Extract the (x, y) coordinate from the center of the cell holding the provided text.  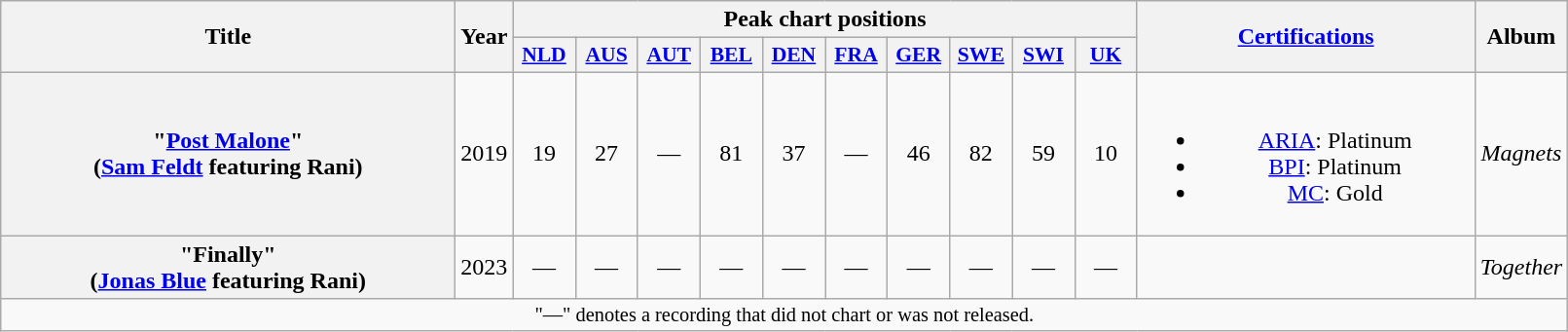
27 (606, 154)
NLD (544, 55)
10 (1106, 154)
UK (1106, 55)
Album (1521, 37)
DEN (793, 55)
"—" denotes a recording that did not chart or was not released. (784, 315)
Peak chart positions (825, 19)
59 (1043, 154)
Magnets (1521, 154)
82 (981, 154)
2023 (485, 267)
Certifications (1306, 37)
BEL (731, 55)
GER (919, 55)
2019 (485, 154)
SWE (981, 55)
FRA (857, 55)
37 (793, 154)
Together (1521, 267)
AUS (606, 55)
19 (544, 154)
ARIA: PlatinumBPI: PlatinumMC: Gold (1306, 154)
"Post Malone"(Sam Feldt featuring Rani) (228, 154)
81 (731, 154)
SWI (1043, 55)
"Finally"(Jonas Blue featuring Rani) (228, 267)
Title (228, 37)
Year (485, 37)
AUT (669, 55)
46 (919, 154)
